Determine the [x, y] coordinate at the center of the cell enclosing the given text.  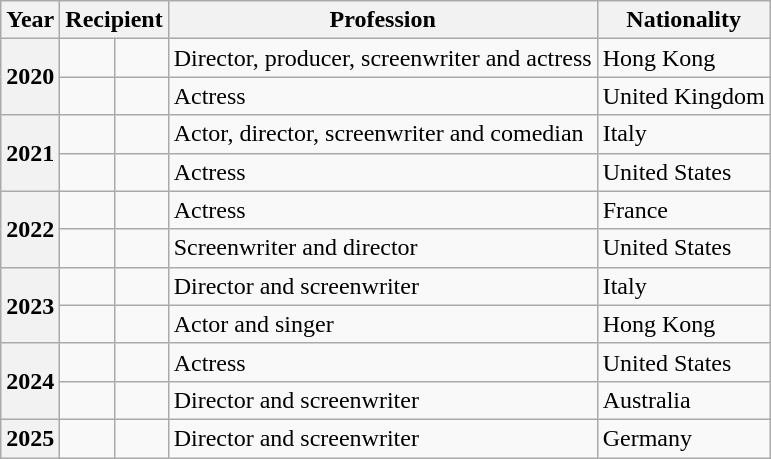
France [684, 210]
Profession [382, 20]
2022 [30, 229]
2021 [30, 153]
Actor and singer [382, 324]
2020 [30, 77]
2023 [30, 305]
Screenwriter and director [382, 248]
United Kingdom [684, 96]
Year [30, 20]
Germany [684, 438]
2025 [30, 438]
Director, producer, screenwriter and actress [382, 58]
2024 [30, 381]
Actor, director, screenwriter and comedian [382, 134]
Australia [684, 400]
Nationality [684, 20]
Recipient [114, 20]
